Capture the cell that displays the provided text and extract its (x, y) central coordinate. 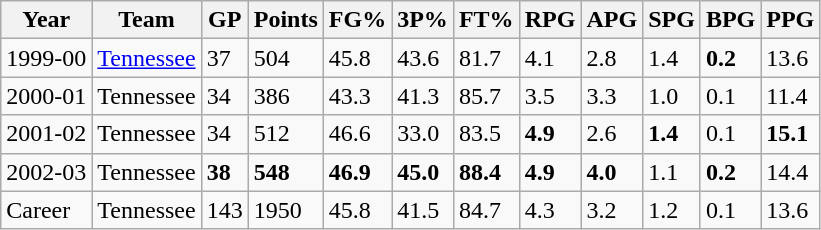
APG (612, 20)
3.2 (612, 210)
88.4 (486, 172)
BPG (730, 20)
4.3 (550, 210)
Year (46, 20)
SPG (672, 20)
85.7 (486, 96)
Career (46, 210)
41.3 (423, 96)
386 (286, 96)
512 (286, 134)
2001-02 (46, 134)
45.0 (423, 172)
2002-03 (46, 172)
143 (224, 210)
15.1 (790, 134)
3.5 (550, 96)
504 (286, 58)
1999-00 (46, 58)
GP (224, 20)
83.5 (486, 134)
1.1 (672, 172)
1.0 (672, 96)
Team (146, 20)
14.4 (790, 172)
548 (286, 172)
33.0 (423, 134)
RPG (550, 20)
3P% (423, 20)
38 (224, 172)
11.4 (790, 96)
43.6 (423, 58)
FG% (357, 20)
1.2 (672, 210)
1950 (286, 210)
2.6 (612, 134)
46.6 (357, 134)
2.8 (612, 58)
37 (224, 58)
2000-01 (46, 96)
4.1 (550, 58)
4.0 (612, 172)
46.9 (357, 172)
81.7 (486, 58)
84.7 (486, 210)
3.3 (612, 96)
PPG (790, 20)
Points (286, 20)
41.5 (423, 210)
FT% (486, 20)
43.3 (357, 96)
